Provide the (x, y) coordinate of the cell's center where the given text is located.  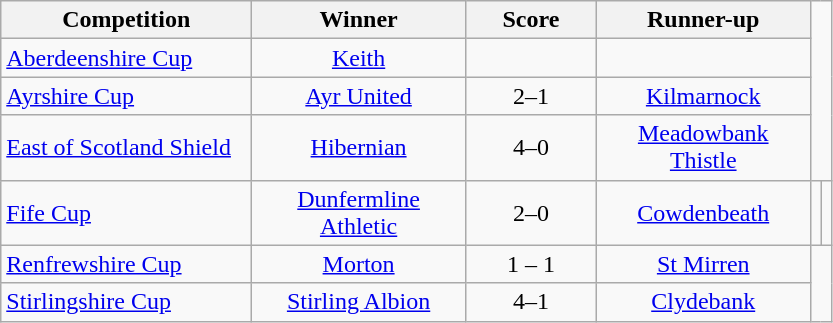
Dunfermline Athletic (359, 212)
1 – 1 (530, 264)
Renfrewshire Cup (126, 264)
Ayr United (359, 96)
Hibernian (359, 148)
Meadowbank Thistle (703, 148)
2–0 (530, 212)
Competition (126, 20)
Winner (359, 20)
Stirling Albion (359, 302)
Morton (359, 264)
Fife Cup (126, 212)
Aberdeenshire Cup (126, 58)
4–0 (530, 148)
East of Scotland Shield (126, 148)
St Mirren (703, 264)
Clydebank (703, 302)
Stirlingshire Cup (126, 302)
2–1 (530, 96)
Ayrshire Cup (126, 96)
Kilmarnock (703, 96)
Keith (359, 58)
4–1 (530, 302)
Runner-up (703, 20)
Cowdenbeath (703, 212)
Score (530, 20)
